Return [X, Y] of the center of cell containing provided text 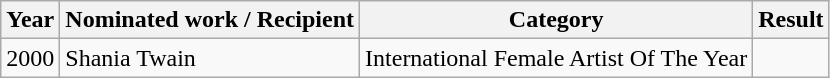
Nominated work / Recipient [210, 20]
Shania Twain [210, 58]
International Female Artist Of The Year [556, 58]
Year [30, 20]
Category [556, 20]
Result [791, 20]
2000 [30, 58]
